Find where the given text appears and provide that cell's center as [x, y] coordinate. 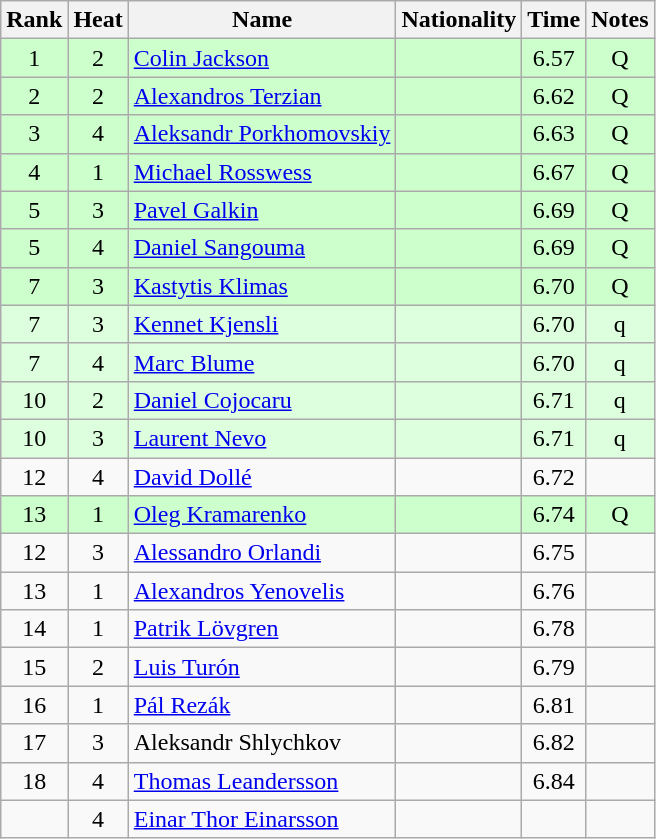
6.75 [554, 553]
Pál Rezák [262, 705]
Thomas Leandersson [262, 781]
6.67 [554, 172]
Name [262, 20]
17 [34, 743]
6.74 [554, 515]
16 [34, 705]
6.84 [554, 781]
Michael Rosswess [262, 172]
6.79 [554, 667]
Alexandros Terzian [262, 96]
6.81 [554, 705]
15 [34, 667]
Nationality [459, 20]
6.78 [554, 629]
18 [34, 781]
Kastytis Klimas [262, 286]
Colin Jackson [262, 58]
Rank [34, 20]
6.76 [554, 591]
14 [34, 629]
Aleksandr Shlychkov [262, 743]
Heat [98, 20]
Pavel Galkin [262, 210]
6.63 [554, 134]
Notes [620, 20]
Aleksandr Porkhomovskiy [262, 134]
Marc Blume [262, 362]
6.72 [554, 477]
Daniel Cojocaru [262, 400]
Luis Turón [262, 667]
6.62 [554, 96]
Oleg Kramarenko [262, 515]
Alessandro Orlandi [262, 553]
Alexandros Yenovelis [262, 591]
David Dollé [262, 477]
Time [554, 20]
Daniel Sangouma [262, 248]
Laurent Nevo [262, 438]
6.82 [554, 743]
Kennet Kjensli [262, 324]
6.57 [554, 58]
Einar Thor Einarsson [262, 819]
Patrik Lövgren [262, 629]
